Locate the cell with the specified text and output its [X, Y] center coordinate. 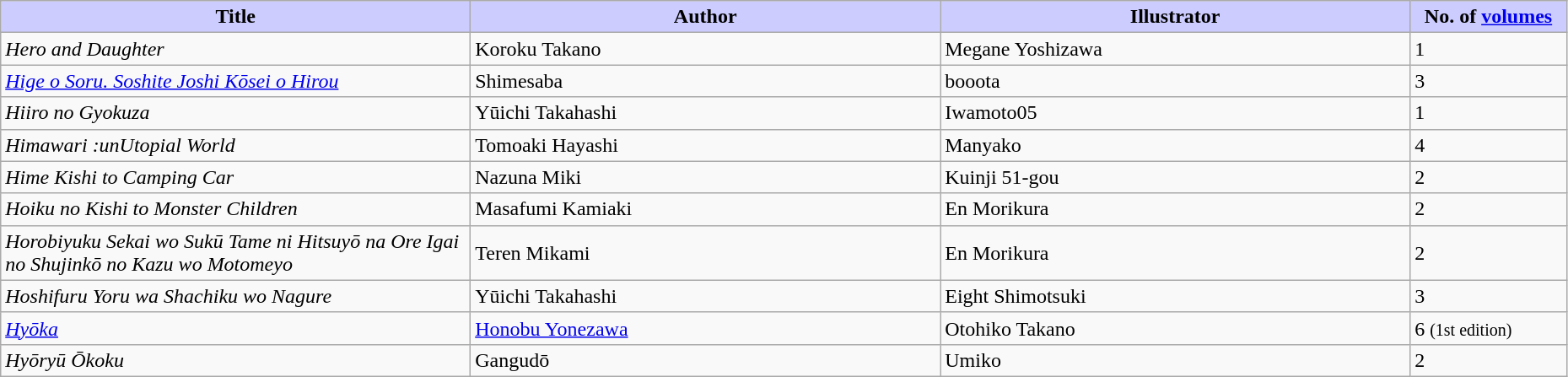
Illustrator [1176, 17]
Umiko [1176, 360]
Hime Kishi to Camping Car [236, 177]
Honobu Yonezawa [705, 328]
Eight Shimotsuki [1176, 296]
Hoshifuru Yoru wa Shachiku wo Nagure [236, 296]
Iwamoto05 [1176, 113]
No. of volumes [1489, 17]
Nazuna Miki [705, 177]
Title [236, 17]
Hyōka [236, 328]
Hero and Daughter [236, 49]
Himawari :unUtopial World [236, 145]
Tomoaki Hayashi [705, 145]
6 (1st edition) [1489, 328]
Hoiku no Kishi to Monster Children [236, 209]
Otohiko Takano [1176, 328]
Megane Yoshizawa [1176, 49]
Author [705, 17]
Gangudō [705, 360]
booota [1176, 81]
Shimesaba [705, 81]
4 [1489, 145]
Hige o Soru. Soshite Joshi Kōsei o Hirou [236, 81]
Masafumi Kamiaki [705, 209]
Hyōryū Ōkoku [236, 360]
Teren Mikami [705, 253]
Hiiro no Gyokuza [236, 113]
Manyako [1176, 145]
Horobiyuku Sekai wo Sukū Tame ni Hitsuyō na Ore Igai no Shujinkō no Kazu wo Motomeyo [236, 253]
Koroku Takano [705, 49]
Kuinji 51-gou [1176, 177]
